Extract the (X, Y) coordinate from the center of the cell holding the provided text.  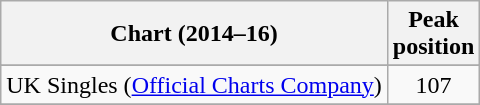
107 (433, 85)
Chart (2014–16) (194, 34)
UK Singles (Official Charts Company) (194, 85)
Peakposition (433, 34)
